Find where the given text appears and provide that cell's center as (x, y) coordinate. 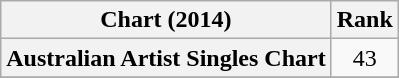
Rank (364, 20)
Chart (2014) (166, 20)
Australian Artist Singles Chart (166, 58)
43 (364, 58)
